Capture the cell that displays the provided text and extract its [x, y] central coordinate. 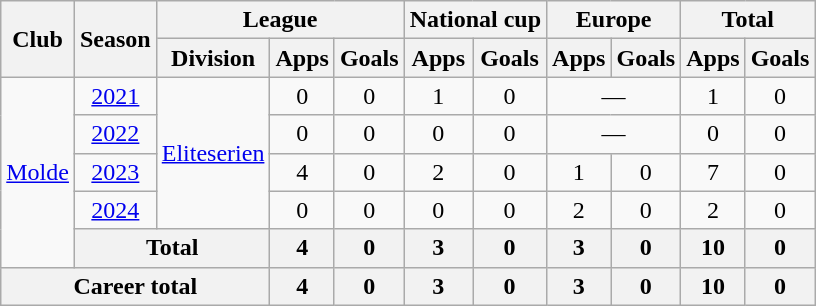
League [280, 20]
Career total [136, 286]
7 [713, 172]
Eliteserien [213, 153]
2023 [115, 172]
2021 [115, 96]
Season [115, 39]
Club [38, 39]
National cup [475, 20]
2022 [115, 134]
Europe [614, 20]
Molde [38, 172]
Division [213, 58]
2024 [115, 210]
